Output the [X, Y] coordinate of the center of the cell containing the given text.  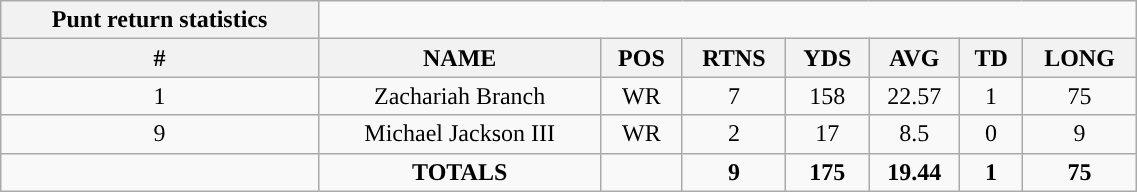
17 [828, 134]
7 [734, 96]
22.57 [914, 96]
POS [642, 58]
158 [828, 96]
TOTALS [460, 172]
YDS [828, 58]
RTNS [734, 58]
Michael Jackson III [460, 134]
0 [991, 134]
NAME [460, 58]
# [160, 58]
TD [991, 58]
AVG [914, 58]
175 [828, 172]
19.44 [914, 172]
2 [734, 134]
Punt return statistics [160, 20]
8.5 [914, 134]
LONG [1080, 58]
Zachariah Branch [460, 96]
